Locate the cell with the specified text and output its (x, y) center coordinate. 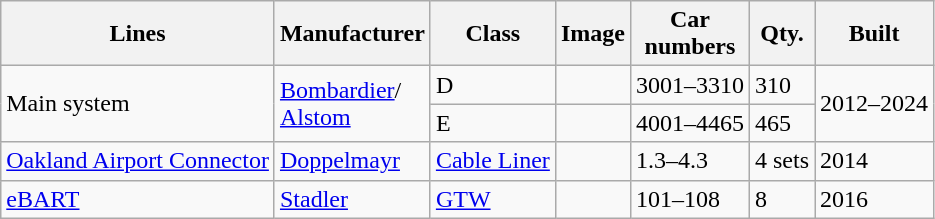
Oakland Airport Connector (138, 161)
Main system (138, 104)
4001–4465 (690, 123)
101–108 (690, 199)
Bombardier/Alstom (352, 104)
Built (874, 34)
2012–2024 (874, 104)
8 (782, 199)
465 (782, 123)
GTW (492, 199)
Qty. (782, 34)
Carnumbers (690, 34)
D (492, 85)
2014 (874, 161)
310 (782, 85)
1.3–4.3 (690, 161)
Stadler (352, 199)
Image (592, 34)
Doppelmayr (352, 161)
Lines (138, 34)
E (492, 123)
2016 (874, 199)
Cable Liner (492, 161)
Manufacturer (352, 34)
Class (492, 34)
eBART (138, 199)
4 sets (782, 161)
3001–3310 (690, 85)
